Determine the [x, y] coordinate at the center of the cell enclosing the given text.  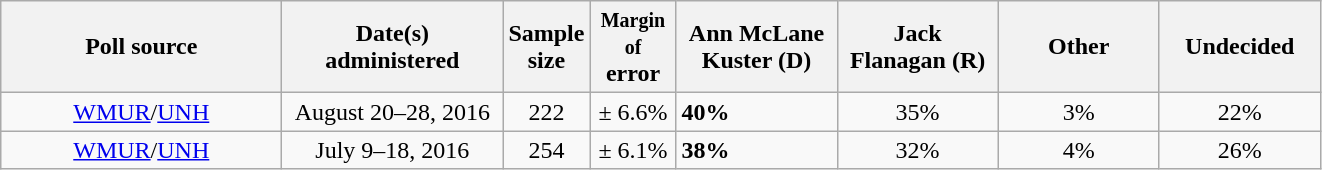
± 6.1% [633, 150]
254 [546, 150]
4% [1078, 150]
26% [1240, 150]
± 6.6% [633, 112]
222 [546, 112]
Poll source [142, 47]
Date(s)administered [392, 47]
Ann McLaneKuster (D) [756, 47]
July 9–18, 2016 [392, 150]
40% [756, 112]
Samplesize [546, 47]
38% [756, 150]
August 20–28, 2016 [392, 112]
35% [918, 112]
Undecided [1240, 47]
Other [1078, 47]
3% [1078, 112]
32% [918, 150]
JackFlanagan (R) [918, 47]
22% [1240, 112]
Margin oferror [633, 47]
